Detect which cell encompasses the target text, then output its [X, Y] center coordinate. 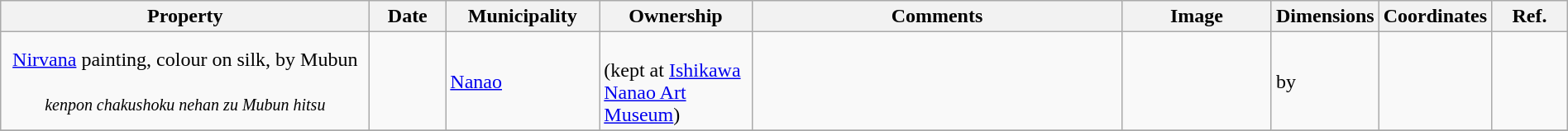
Property [185, 16]
Coordinates [1435, 16]
Dimensions [1325, 16]
Nirvana painting, colour on silk, by Mubunkenpon chakushoku nehan zu Mubun hitsu [185, 81]
Image [1198, 16]
Nanao [523, 81]
Ref. [1530, 16]
Municipality [523, 16]
by [1325, 81]
Ownership [676, 16]
Comments [936, 16]
(kept at Ishikawa Nanao Art Museum) [676, 81]
Date [408, 16]
